Pinpoint the cell where the given text exists, returning its (x, y) midpoint coordinate. 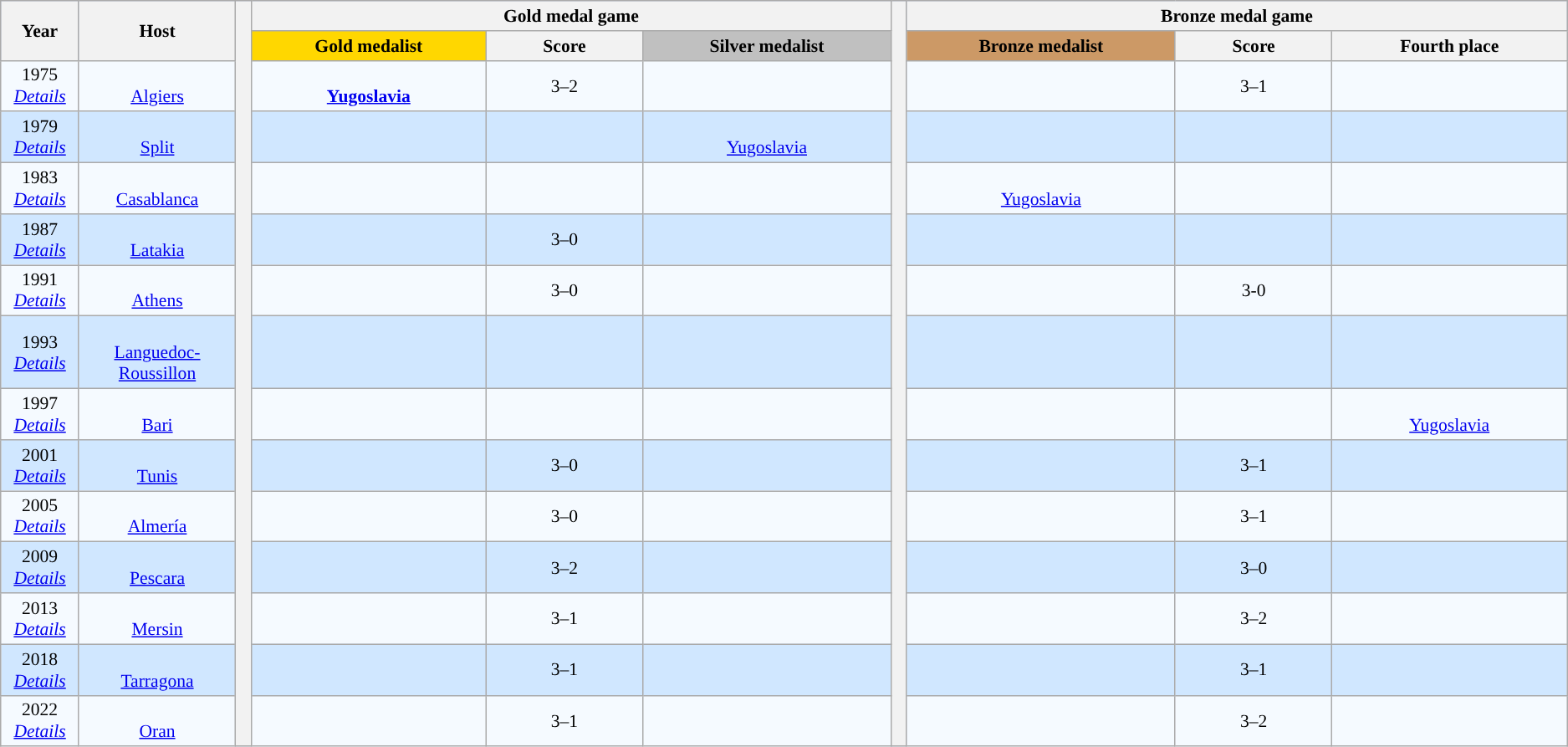
Mersin (157, 619)
1975Details (40, 85)
Silver medalist (768, 46)
Oran (157, 721)
2001Details (40, 465)
1997Details (40, 415)
Split (157, 137)
2005 Details (40, 517)
Gold medalist (368, 46)
1993Details (40, 353)
2013Details (40, 619)
Tunis (157, 465)
Pescara (157, 567)
2022Details (40, 721)
1991Details (40, 291)
1983Details (40, 189)
Year (40, 30)
Bari (157, 415)
Languedoc-Roussillon (157, 353)
Almería (157, 517)
Latakia (157, 239)
Bronze medal game (1236, 16)
2018Details (40, 669)
2009Details (40, 567)
1987Details (40, 239)
1979Details (40, 137)
Host (157, 30)
Gold medal game (570, 16)
Casablanca (157, 189)
Algiers (157, 85)
Athens (157, 291)
Bronze medalist (1040, 46)
3-0 (1253, 291)
Tarragona (157, 669)
Fourth place (1450, 46)
